Locate the cell with the specified text and output its [x, y] center coordinate. 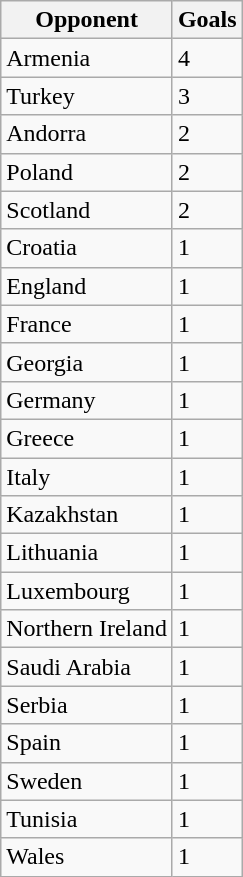
Tunisia [87, 819]
Poland [87, 172]
Goals [207, 20]
4 [207, 58]
England [87, 286]
Croatia [87, 248]
Saudi Arabia [87, 667]
Lithuania [87, 553]
Luxembourg [87, 591]
Serbia [87, 705]
Northern Ireland [87, 629]
Armenia [87, 58]
Turkey [87, 96]
Scotland [87, 210]
Kazakhstan [87, 515]
Germany [87, 400]
Wales [87, 857]
Georgia [87, 362]
Spain [87, 743]
3 [207, 96]
Italy [87, 477]
Opponent [87, 20]
Andorra [87, 134]
Sweden [87, 781]
France [87, 324]
Greece [87, 438]
